From the cell containing the given text, extract its center point as (X, Y) coordinate. 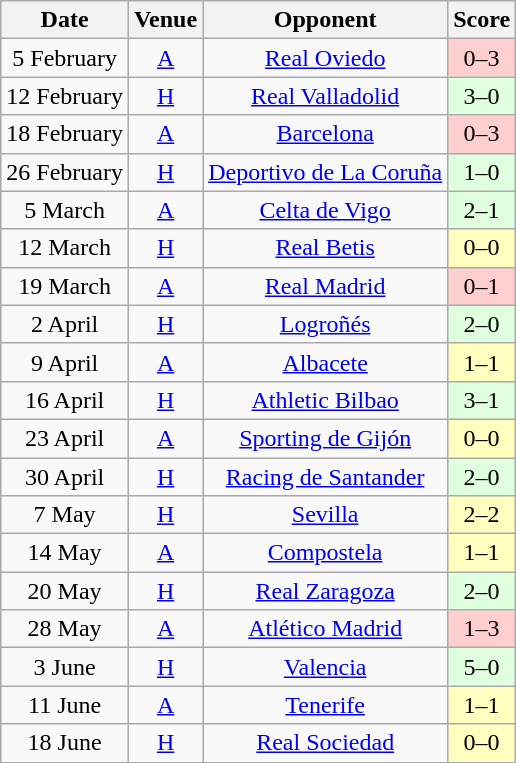
Valencia (326, 667)
Deportivo de La Coruña (326, 172)
28 May (65, 629)
5 March (65, 210)
Real Madrid (326, 286)
Athletic Bilbao (326, 400)
2 April (65, 324)
5–0 (482, 667)
1–3 (482, 629)
1–0 (482, 172)
9 April (65, 362)
Barcelona (326, 134)
Date (65, 20)
Atlético Madrid (326, 629)
Logroñés (326, 324)
12 February (65, 96)
11 June (65, 705)
Venue (165, 20)
Opponent (326, 20)
16 April (65, 400)
3–0 (482, 96)
Tenerife (326, 705)
Real Oviedo (326, 58)
14 May (65, 553)
Compostela (326, 553)
3–1 (482, 400)
Real Sociedad (326, 743)
Albacete (326, 362)
30 April (65, 477)
12 March (65, 248)
Sporting de Gijón (326, 438)
Sevilla (326, 515)
3 June (65, 667)
5 February (65, 58)
Real Valladolid (326, 96)
20 May (65, 591)
Real Betis (326, 248)
2–1 (482, 210)
18 June (65, 743)
26 February (65, 172)
Celta de Vigo (326, 210)
Real Zaragoza (326, 591)
18 February (65, 134)
7 May (65, 515)
2–2 (482, 515)
0–1 (482, 286)
Racing de Santander (326, 477)
19 March (65, 286)
23 April (65, 438)
Score (482, 20)
